Locate the cell with the specified text and output its [x, y] center coordinate. 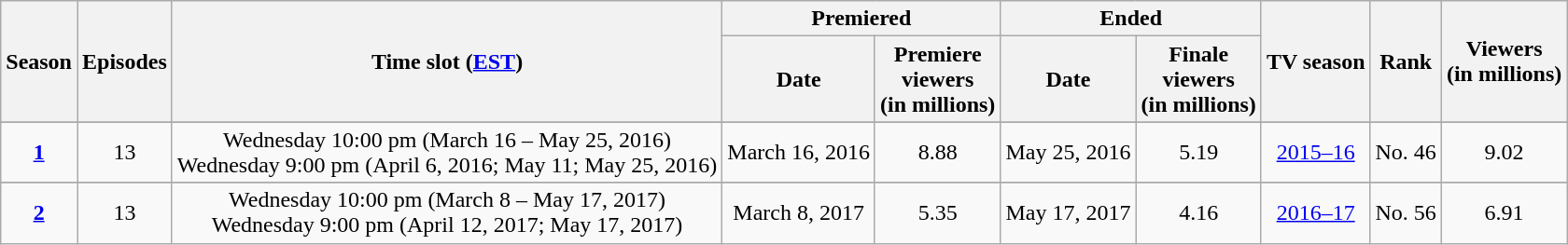
5.35 [937, 212]
Finaleviewers(in millions) [1198, 79]
Wednesday 10:00 pm (March 16 – May 25, 2016)Wednesday 9:00 pm (April 6, 2016; May 11; May 25, 2016) [447, 153]
Viewers(in millions) [1504, 61]
Episodes [124, 61]
4.16 [1198, 212]
No. 46 [1406, 153]
8.88 [937, 153]
May 17, 2017 [1068, 212]
Premiereviewers(in millions) [937, 79]
Rank [1406, 61]
2015–16 [1316, 153]
May 25, 2016 [1068, 153]
Wednesday 10:00 pm (March 8 – May 17, 2017)Wednesday 9:00 pm (April 12, 2017; May 17, 2017) [447, 212]
March 8, 2017 [799, 212]
Time slot (EST) [447, 61]
March 16, 2016 [799, 153]
1 [39, 153]
Season [39, 61]
9.02 [1504, 153]
Premiered [861, 19]
No. 56 [1406, 212]
6.91 [1504, 212]
Ended [1131, 19]
2 [39, 212]
5.19 [1198, 153]
TV season [1316, 61]
2016–17 [1316, 212]
